Identify which cell holds the provided text, then report its [x, y] central coordinate. 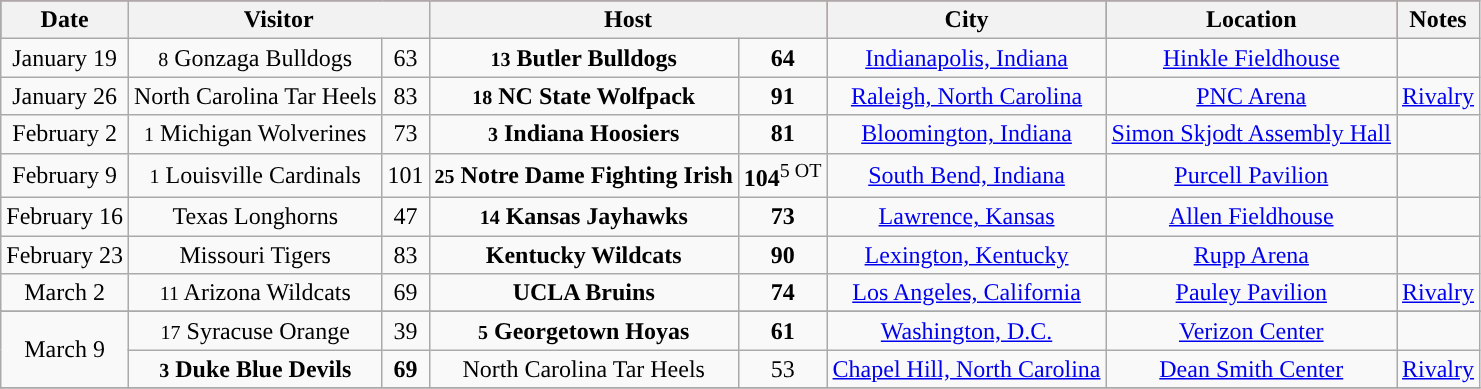
47 [406, 217]
South Bend, Indiana [966, 176]
3 Indiana Hoosiers [584, 134]
Rupp Arena [1251, 255]
Notes [1438, 20]
PNC Arena [1251, 96]
February 23 [65, 255]
February 9 [65, 176]
25 Notre Dame Fighting Irish [584, 176]
City [966, 20]
1 Louisville Cardinals [255, 176]
February 2 [65, 134]
Dean Smith Center [1251, 369]
53 [782, 369]
Verizon Center [1251, 331]
March 9 [65, 350]
101 [406, 176]
14 Kansas Jayhawks [584, 217]
Raleigh, North Carolina [966, 96]
Lexington, Kentucky [966, 255]
18 NC State Wolfpack [584, 96]
Bloomington, Indiana [966, 134]
March 2 [65, 293]
3 Duke Blue Devils [255, 369]
Pauley Pavilion [1251, 293]
January 19 [65, 58]
Visitor [278, 20]
UCLA Bruins [584, 293]
13 Butler Bulldogs [584, 58]
Allen Fieldhouse [1251, 217]
11 Arizona Wildcats [255, 293]
90 [782, 255]
February 16 [65, 217]
January 26 [65, 96]
39 [406, 331]
81 [782, 134]
61 [782, 331]
1045 OT [782, 176]
Texas Longhorns [255, 217]
91 [782, 96]
Indianapolis, Indiana [966, 58]
Kentucky Wildcats [584, 255]
8 Gonzaga Bulldogs [255, 58]
Chapel Hill, North Carolina [966, 369]
Lawrence, Kansas [966, 217]
17 Syracuse Orange [255, 331]
Missouri Tigers [255, 255]
Host [628, 20]
Date [65, 20]
Hinkle Fieldhouse [1251, 58]
Purcell Pavilion [1251, 176]
63 [406, 58]
74 [782, 293]
1 Michigan Wolverines [255, 134]
Simon Skjodt Assembly Hall [1251, 134]
Los Angeles, California [966, 293]
64 [782, 58]
Location [1251, 20]
Washington, D.C. [966, 331]
5 Georgetown Hoyas [584, 331]
